Identify which cell holds the provided text, then report its (x, y) central coordinate. 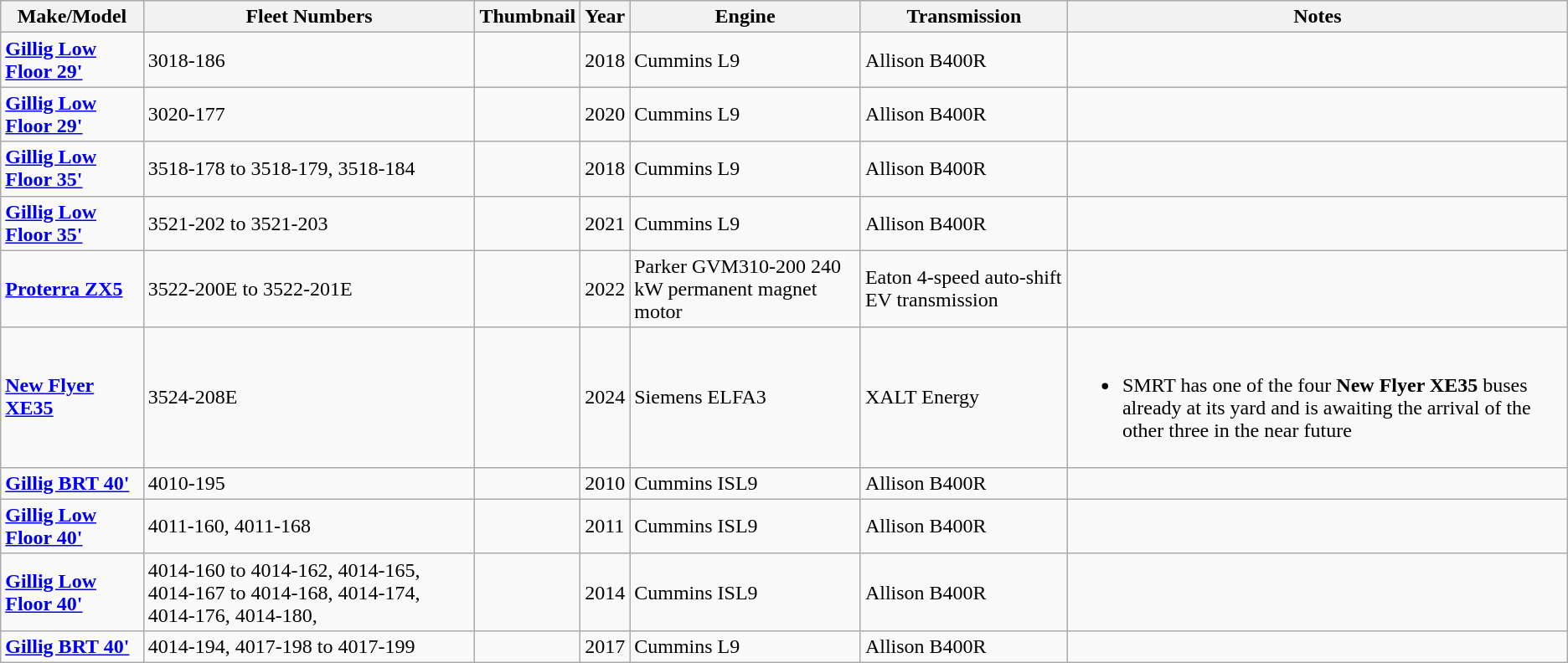
4014-160 to 4014-162, 4014-165, 4014-167 to 4014-168, 4014-174, 4014-176, 4014-180, (309, 592)
Year (605, 17)
4010-195 (309, 483)
2022 (605, 289)
Fleet Numbers (309, 17)
Transmission (963, 17)
XALT Energy (963, 397)
Notes (1317, 17)
3521-202 to 3521-203 (309, 223)
Proterra ZX5 (72, 289)
Engine (745, 17)
2021 (605, 223)
Make/Model (72, 17)
2024 (605, 397)
2017 (605, 646)
Thumbnail (528, 17)
2011 (605, 526)
New Flyer XE35 (72, 397)
SMRT has one of the four New Flyer XE35 buses already at its yard and is awaiting the arrival of the other three in the near future (1317, 397)
3524-208E (309, 397)
Eaton 4-speed auto-shift EV transmission (963, 289)
Parker GVM310-200 240 kW permanent magnet motor (745, 289)
3020-177 (309, 114)
2014 (605, 592)
3018-186 (309, 60)
4014-194, 4017-198 to 4017-199 (309, 646)
2020 (605, 114)
3522-200E to 3522-201E (309, 289)
Siemens ELFA3 (745, 397)
4011-160, 4011-168 (309, 526)
3518-178 to 3518-179, 3518-184 (309, 169)
2010 (605, 483)
